Extract the [x, y] coordinate from the center of the cell holding the provided text.  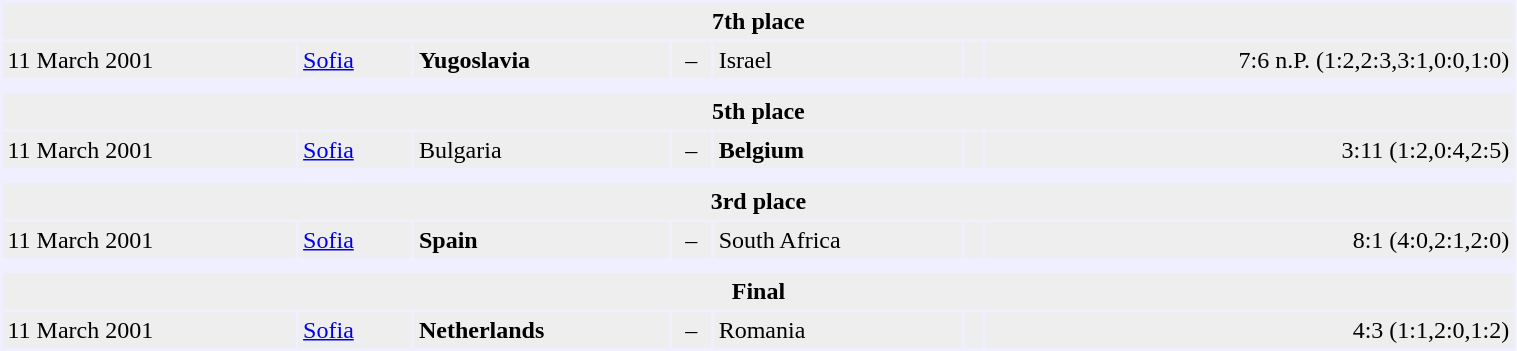
8:1 (4:0,2:1,2:0) [1250, 240]
7th place [758, 21]
Romania [838, 330]
South Africa [838, 240]
Yugoslavia [541, 60]
Final [758, 291]
3rd place [758, 201]
Netherlands [541, 330]
3:11 (1:2,0:4,2:5) [1250, 150]
Belgium [838, 150]
7:6 n.P. (1:2,2:3,3:1,0:0,1:0) [1250, 60]
Bulgaria [541, 150]
Israel [838, 60]
5th place [758, 111]
4:3 (1:1,2:0,1:2) [1250, 330]
Spain [541, 240]
